Scan for the cell matching the given text and deliver its (x, y) coordinate at center. 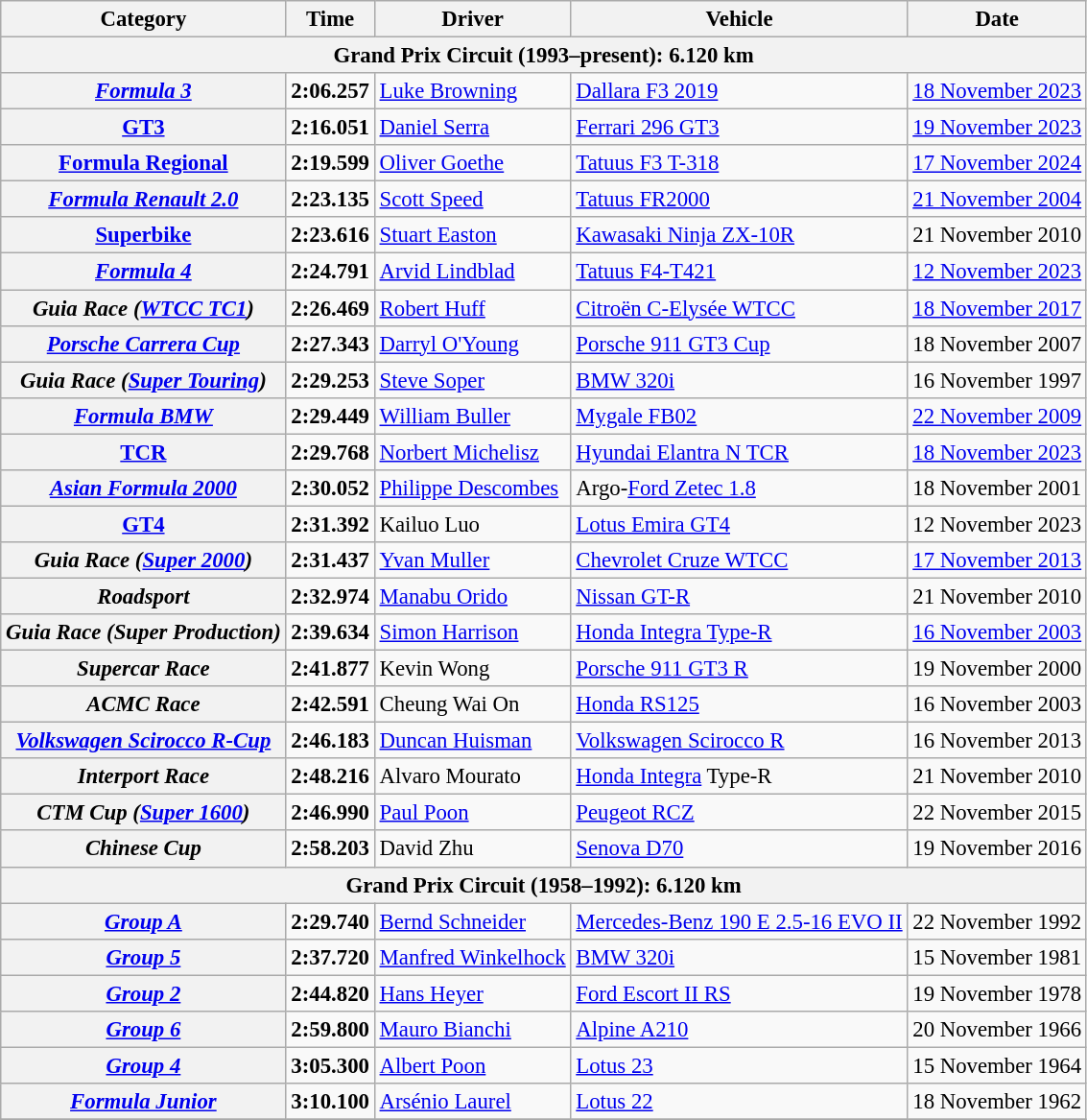
Honda RS125 (739, 704)
17 November 2024 (997, 163)
Albert Poon (472, 1065)
18 November 2001 (997, 489)
15 November 1964 (997, 1065)
2:27.343 (330, 344)
2:23.135 (330, 200)
2:39.634 (330, 632)
Interport Race (144, 776)
Alvaro Mourato (472, 776)
18 November 1962 (997, 1102)
19 November 2000 (997, 669)
Alpine A210 (739, 1030)
Chevrolet Cruze WTCC (739, 560)
2:42.591 (330, 704)
2:29.768 (330, 452)
2:37.720 (330, 957)
Porsche 911 GT3 R (739, 669)
Argo-Ford Zetec 1.8 (739, 489)
2:19.599 (330, 163)
Grand Prix Circuit (1993–present): 6.120 km (544, 56)
Peugeot RCZ (739, 813)
19 November 1978 (997, 993)
Kawasaki Ninja ZX-10R (739, 235)
2:41.877 (330, 669)
21 November 2004 (997, 200)
Lotus 22 (739, 1102)
Hans Heyer (472, 993)
2:31.437 (330, 560)
Cheung Wai On (472, 704)
Guia Race (WTCC TC1) (144, 308)
2:06.257 (330, 91)
Manfred Winkelhock (472, 957)
15 November 1981 (997, 957)
2:29.449 (330, 416)
22 November 2015 (997, 813)
2:46.183 (330, 741)
Mercedes-Benz 190 E 2.5-16 EVO II (739, 921)
Group 5 (144, 957)
CTM Cup (Super 1600) (144, 813)
Volkswagen Scirocco R-Cup (144, 741)
2:23.616 (330, 235)
2:46.990 (330, 813)
Formula BMW (144, 416)
Vehicle (739, 19)
Darryl O'Young (472, 344)
17 November 2013 (997, 560)
Paul Poon (472, 813)
19 November 2023 (997, 128)
Dallara F3 2019 (739, 91)
Tatuus F3 T-318 (739, 163)
Formula 3 (144, 91)
Guia Race (Super Touring) (144, 380)
Guia Race (Super Production) (144, 632)
Chinese Cup (144, 849)
16 November 2013 (997, 741)
Scott Speed (472, 200)
Group 6 (144, 1030)
Formula 4 (144, 272)
Date (997, 19)
Driver (472, 19)
22 November 2009 (997, 416)
Robert Huff (472, 308)
Porsche Carrera Cup (144, 344)
Senova D70 (739, 849)
Stuart Easton (472, 235)
Volkswagen Scirocco R (739, 741)
2:26.469 (330, 308)
Ferrari 296 GT3 (739, 128)
Bernd Schneider (472, 921)
Kailuo Luo (472, 524)
Simon Harrison (472, 632)
Citroën C-Elysée WTCC (739, 308)
Oliver Goethe (472, 163)
Kevin Wong (472, 669)
Category (144, 19)
Guia Race (Super 2000) (144, 560)
Mygale FB02 (739, 416)
2:58.203 (330, 849)
Steve Soper (472, 380)
Philippe Descombes (472, 489)
19 November 2016 (997, 849)
2:48.216 (330, 776)
Luke Browning (472, 91)
2:59.800 (330, 1030)
Lotus 23 (739, 1065)
Porsche 911 GT3 Cup (739, 344)
Formula Junior (144, 1102)
2:29.253 (330, 380)
Grand Prix Circuit (1958–1992): 6.120 km (544, 885)
3:10.100 (330, 1102)
Arvid Lindblad (472, 272)
Duncan Huisman (472, 741)
2:24.791 (330, 272)
2:16.051 (330, 128)
2:29.740 (330, 921)
2:31.392 (330, 524)
18 November 2007 (997, 344)
Formula Renault 2.0 (144, 200)
Superbike (144, 235)
16 November 1997 (997, 380)
Time (330, 19)
David Zhu (472, 849)
GT3 (144, 128)
Norbert Michelisz (472, 452)
Daniel Serra (472, 128)
Nissan GT-R (739, 596)
Ford Escort II RS (739, 993)
Tatuus F4-T421 (739, 272)
GT4 (144, 524)
ACMC Race (144, 704)
Yvan Muller (472, 560)
3:05.300 (330, 1065)
2:44.820 (330, 993)
Group 4 (144, 1065)
22 November 1992 (997, 921)
Supercar Race (144, 669)
Tatuus FR2000 (739, 200)
Arsénio Laurel (472, 1102)
Mauro Bianchi (472, 1030)
Asian Formula 2000 (144, 489)
Hyundai Elantra N TCR (739, 452)
Formula Regional (144, 163)
Manabu Orido (472, 596)
2:32.974 (330, 596)
20 November 1966 (997, 1030)
Group A (144, 921)
William Buller (472, 416)
2:30.052 (330, 489)
Roadsport (144, 596)
Lotus Emira GT4 (739, 524)
18 November 2017 (997, 308)
TCR (144, 452)
Group 2 (144, 993)
